Find where the given text appears and provide that cell's center as (x, y) coordinate. 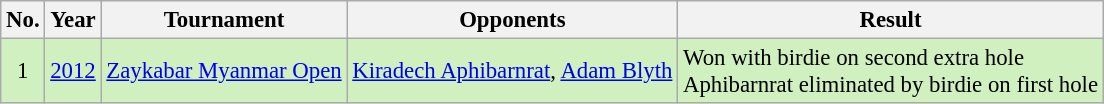
Tournament (224, 20)
Zaykabar Myanmar Open (224, 72)
1 (23, 72)
Kiradech Aphibarnrat, Adam Blyth (512, 72)
Result (891, 20)
Opponents (512, 20)
No. (23, 20)
Won with birdie on second extra holeAphibarnrat eliminated by birdie on first hole (891, 72)
2012 (73, 72)
Year (73, 20)
